Provide the (x, y) coordinate of the cell's center where the given text is located.  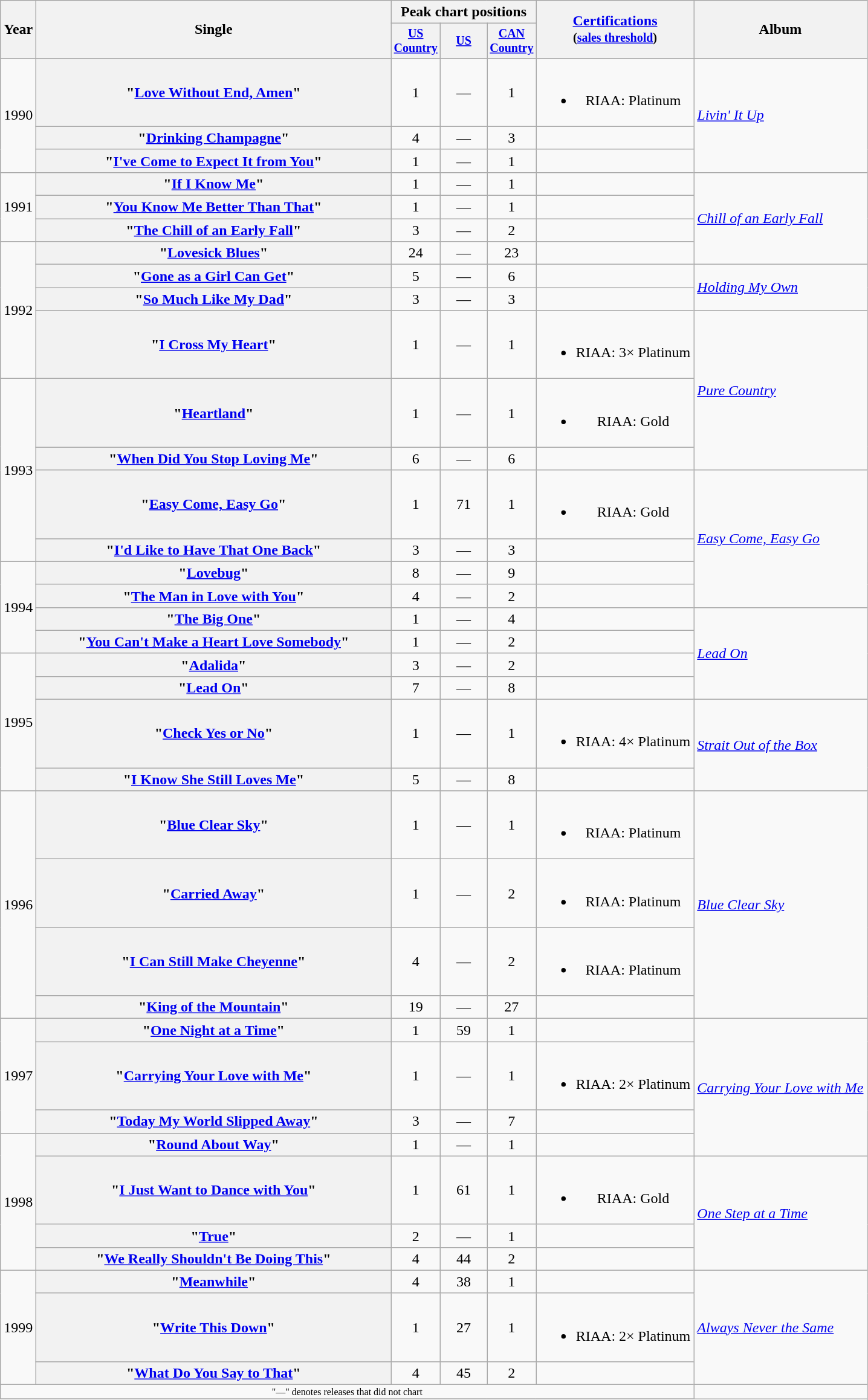
"Heartland" (214, 413)
Blue Clear Sky (780, 905)
"Easy Come, Easy Go" (214, 504)
"Write This Down" (214, 1327)
"The Man in Love with You" (214, 596)
45 (464, 1373)
1990 (18, 115)
"You Can't Make a Heart Love Somebody" (214, 642)
"Carried Away" (214, 893)
"Love Without End, Amen" (214, 92)
44 (464, 1259)
"Today My World Slipped Away" (214, 1121)
9 (512, 573)
1997 (18, 1076)
Album (780, 30)
Peak chart positions (464, 12)
"I Cross My Heart" (214, 344)
"Check Yes or No" (214, 734)
Carrying Your Love with Me (780, 1088)
1996 (18, 905)
"I Know She Still Loves Me" (214, 779)
Easy Come, Easy Go (780, 539)
1995 (18, 721)
"I Just Want to Dance with You" (214, 1190)
Always Never the Same (780, 1327)
1992 (18, 311)
1991 (18, 207)
Holding My Own (780, 288)
"Adalida" (214, 665)
"We Really Shouldn't Be Doing This" (214, 1259)
61 (464, 1190)
"The Big One" (214, 619)
"Carrying Your Love with Me" (214, 1076)
RIAA: 3× Platinum (615, 344)
CAN Country (512, 41)
1993 (18, 470)
23 (512, 253)
Strait Out of the Box (780, 746)
Livin' It Up (780, 115)
Chill of an Early Fall (780, 218)
"If I Know Me" (214, 184)
19 (416, 1007)
Lead On (780, 653)
Year (18, 30)
"I'd Like to Have That One Back" (214, 550)
"You Know Me Better Than That" (214, 207)
"I Can Still Make Cheyenne" (214, 962)
"When Did You Stop Loving Me" (214, 459)
71 (464, 504)
38 (464, 1282)
"Lovesick Blues" (214, 253)
"King of the Mountain" (214, 1007)
"Blue Clear Sky" (214, 825)
24 (416, 253)
US Country (416, 41)
"One Night at a Time" (214, 1030)
"True" (214, 1236)
"What Do You Say to That" (214, 1373)
1999 (18, 1327)
"—" denotes releases that did not chart (347, 1392)
"Lead On" (214, 688)
"So Much Like My Dad" (214, 299)
RIAA: 4× Platinum (615, 734)
One Step at a Time (780, 1213)
"I've Come to Expect It from You" (214, 161)
Single (214, 30)
US (464, 41)
1994 (18, 607)
Certifications(sales threshold) (615, 30)
"Round About Way" (214, 1144)
Pure Country (780, 390)
"Lovebug" (214, 573)
"Drinking Champagne" (214, 138)
"The Chill of an Early Fall" (214, 230)
"Meanwhile" (214, 1282)
1998 (18, 1201)
59 (464, 1030)
"Gone as a Girl Can Get" (214, 276)
